Pinpoint the cell where the given text exists, returning its (x, y) midpoint coordinate. 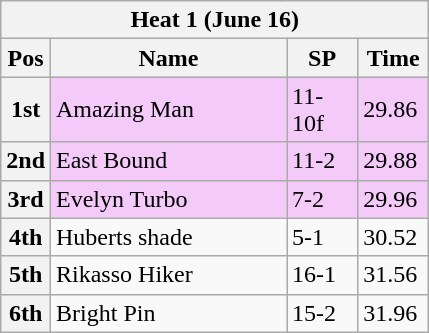
1st (26, 110)
31.96 (394, 313)
16-1 (322, 275)
Name (169, 58)
2nd (26, 161)
29.96 (394, 199)
4th (26, 237)
11-2 (322, 161)
Heat 1 (June 16) (215, 20)
Amazing Man (169, 110)
5-1 (322, 237)
Evelyn Turbo (169, 199)
Rikasso Hiker (169, 275)
31.56 (394, 275)
29.88 (394, 161)
Bright Pin (169, 313)
3rd (26, 199)
6th (26, 313)
15-2 (322, 313)
5th (26, 275)
SP (322, 58)
Pos (26, 58)
30.52 (394, 237)
11-10f (322, 110)
Huberts shade (169, 237)
29.86 (394, 110)
7-2 (322, 199)
Time (394, 58)
East Bound (169, 161)
